Return (x, y) of the center of cell containing provided text 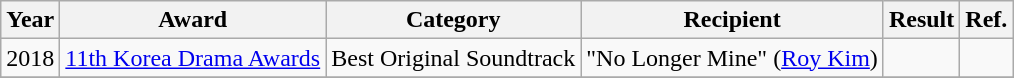
Year (30, 20)
Recipient (732, 20)
"No Longer Mine" (Roy Kim) (732, 58)
Result (921, 20)
Ref. (986, 20)
2018 (30, 58)
Award (193, 20)
Best Original Soundtrack (454, 58)
Category (454, 20)
11th Korea Drama Awards (193, 58)
